From the cell containing the given text, extract its center point as (X, Y) coordinate. 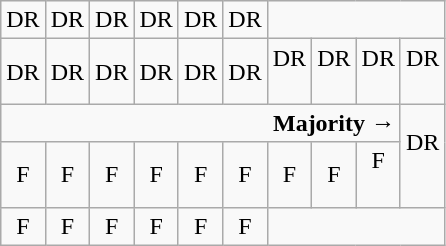
Majority → (201, 123)
